Determine the [x, y] coordinate at the center of the cell enclosing the given text.  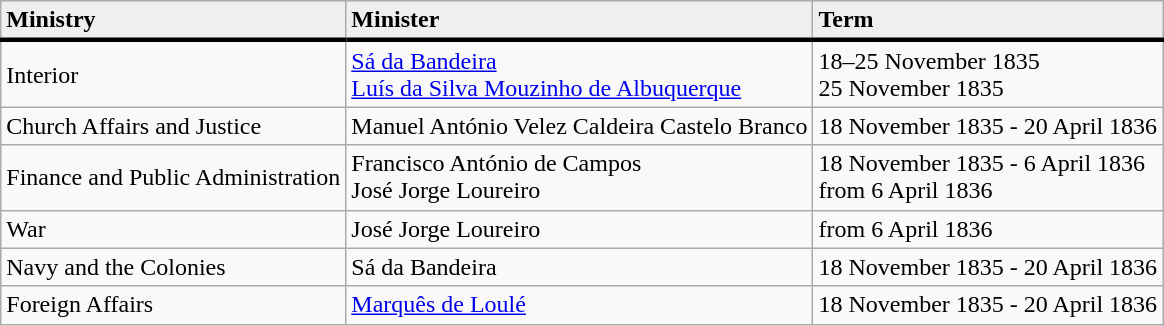
Sá da Bandeira [580, 267]
Francisco António de Campos José Jorge Loureiro [580, 178]
Interior [174, 74]
Term [988, 21]
Foreign Affairs [174, 305]
Navy and the Colonies [174, 267]
from 6 April 1836 [988, 229]
18–25 November 1835 25 November 1835 [988, 74]
José Jorge Loureiro [580, 229]
Manuel António Velez Caldeira Castelo Branco [580, 126]
Church Affairs and Justice [174, 126]
Ministry [174, 21]
18 November 1835 - 6 April 1836 from 6 April 1836 [988, 178]
Marquês de Loulé [580, 305]
War [174, 229]
Finance and Public Administration [174, 178]
Sá da Bandeira Luís da Silva Mouzinho de Albuquerque [580, 74]
Minister [580, 21]
